Extract the (x, y) coordinate from the center of the cell holding the provided text.  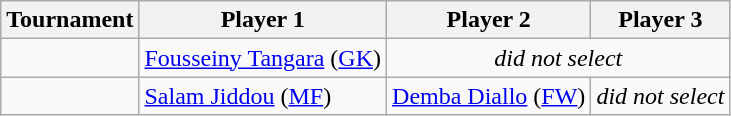
Salam Jiddou (MF) (263, 96)
Fousseiny Tangara (GK) (263, 58)
Player 3 (660, 20)
Player 1 (263, 20)
Demba Diallo (FW) (489, 96)
Player 2 (489, 20)
Tournament (70, 20)
